Locate the cell with the specified text and output its [x, y] center coordinate. 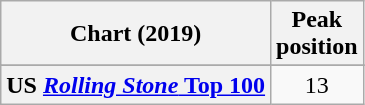
Peakposition [317, 34]
US Rolling Stone Top 100 [136, 85]
13 [317, 85]
Chart (2019) [136, 34]
